Provide the [x, y] coordinate of the cell's center where the given text is located.  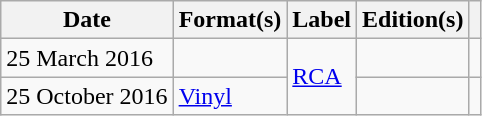
Label [322, 20]
Format(s) [230, 20]
Edition(s) [413, 20]
25 October 2016 [87, 96]
Vinyl [230, 96]
Date [87, 20]
RCA [322, 77]
25 March 2016 [87, 58]
